Identify which cell holds the provided text, then report its [X, Y] central coordinate. 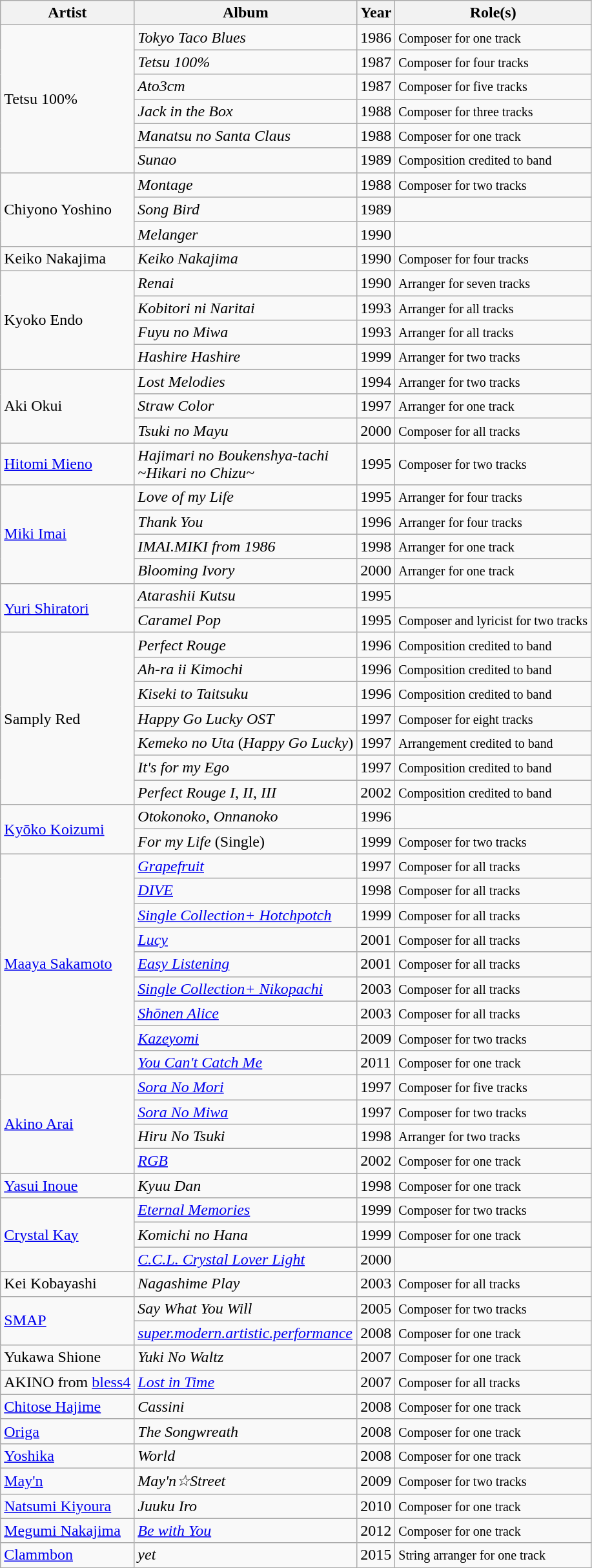
May'n☆Street [245, 1481]
Chiyono Yoshino [67, 209]
Samply Red [67, 718]
Year [376, 13]
Love of my Life [245, 497]
AKINO from bless4 [67, 1382]
Akino Arai [67, 1124]
Kiseki to Taitsuku [245, 694]
Yoshika [67, 1456]
Cassini [245, 1407]
Manatsu no Santa Claus [245, 136]
yet [245, 1555]
Kyōko Koizumi [67, 829]
1986 [376, 37]
Otokonoko, Onnanoko [245, 817]
Album [245, 13]
2012 [376, 1531]
Lost in Time [245, 1382]
Arranger for seven tracks [493, 283]
Shōnen Alice [245, 1013]
Composer for eight tracks [493, 719]
Hashire Hashire [245, 357]
2010 [376, 1506]
Origa [67, 1431]
Kemeko no Uta (Happy Go Lucky) [245, 743]
super.modern.artistic.performance [245, 1333]
Clammbon [67, 1555]
2005 [376, 1308]
Be with You [245, 1531]
Komichi no Hana [245, 1235]
Single Collection+ Nikopachi [245, 989]
Hitomi Mieno [67, 464]
Caramel Pop [245, 620]
Atarashii Kutsu [245, 595]
Thank You [245, 522]
Chitose Hajime [67, 1407]
Eternal Memories [245, 1210]
RGB [245, 1161]
It's for my Ego [245, 768]
Lost Melodies [245, 382]
Composer and lyricist for two tracks [493, 620]
Easy Listening [245, 964]
1994 [376, 382]
Tokyo Taco Blues [245, 37]
2011 [376, 1062]
Yuri Shiratori [67, 608]
Ato3cm [245, 87]
Grapefruit [245, 866]
Sora No Mori [245, 1087]
IMAI.MIKI from 1986 [245, 546]
C.C.L. Crystal Lover Light [245, 1259]
The Songwreath [245, 1431]
Crystal Kay [67, 1235]
Perfect Rouge I, II, III [245, 792]
For my Life (Single) [245, 841]
Lucy [245, 940]
Tsuki no Mayu [245, 431]
Role(s) [493, 13]
Kei Kobayashi [67, 1284]
Fuyu no Miwa [245, 333]
You Can't Catch Me [245, 1062]
Song Bird [245, 209]
Sunao [245, 160]
Say What You Will [245, 1308]
Hajimari no Boukenshya-tachi~Hikari no Chizu~ [245, 464]
Straw Color [245, 406]
Composer for three tracks [493, 111]
DIVE [245, 891]
World [245, 1456]
Kyuu Dan [245, 1186]
Montage [245, 185]
Perfect Rouge [245, 645]
2015 [376, 1555]
Kazeyomi [245, 1038]
Arrangement credited to band [493, 743]
May'n [67, 1481]
Yasui Inoue [67, 1186]
Kobitori ni Naritai [245, 308]
Juuku Iro [245, 1506]
Renai [245, 283]
Kyoko Endo [67, 320]
Jack in the Box [245, 111]
Melanger [245, 234]
Yuki No Waltz [245, 1357]
Miki Imai [67, 534]
Megumi Nakajima [67, 1531]
Aki Okui [67, 406]
Blooming Ivory [245, 571]
Hiru No Tsuki [245, 1137]
Happy Go Lucky OST [245, 719]
String arranger for one track [493, 1555]
Maaya Sakamoto [67, 965]
Sora No Miwa [245, 1111]
Single Collection+ Hotchpotch [245, 915]
Yukawa Shione [67, 1357]
Ah-ra ii Kimochi [245, 669]
Natsumi Kiyoura [67, 1506]
SMAP [67, 1321]
Artist [67, 13]
Nagashime Play [245, 1284]
